Find where the given text appears and provide that cell's center as (X, Y) coordinate. 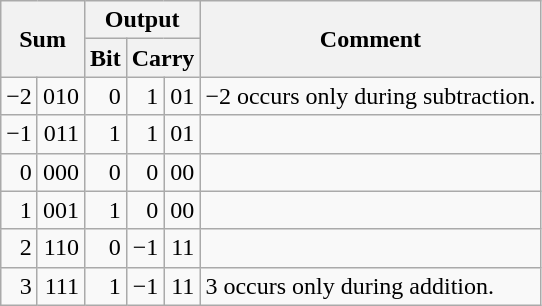
001 (60, 210)
3 occurs only during addition. (370, 286)
3 (20, 286)
Sum (43, 39)
Bit (105, 58)
Carry (163, 58)
010 (60, 96)
000 (60, 172)
110 (60, 248)
−2 occurs only during subtraction. (370, 96)
011 (60, 134)
2 (20, 248)
Comment (370, 39)
111 (60, 286)
Output (142, 20)
−2 (20, 96)
